Output the [x, y] coordinate of the center of the cell containing the given text.  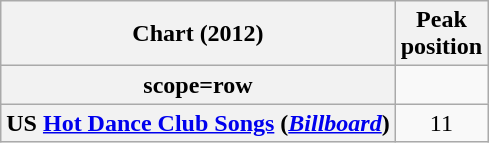
Chart (2012) [198, 34]
US Hot Dance Club Songs (Billboard) [198, 123]
scope=row [198, 85]
11 [441, 123]
Peakposition [441, 34]
